Pinpoint the cell where the given text exists, returning its (X, Y) midpoint coordinate. 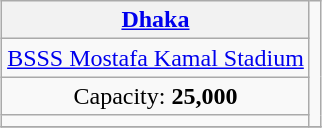
Capacity: 25,000 (156, 96)
Dhaka (156, 20)
BSSS Mostafa Kamal Stadium (156, 58)
